Provide the [x, y] coordinate of the cell's center where the given text is located.  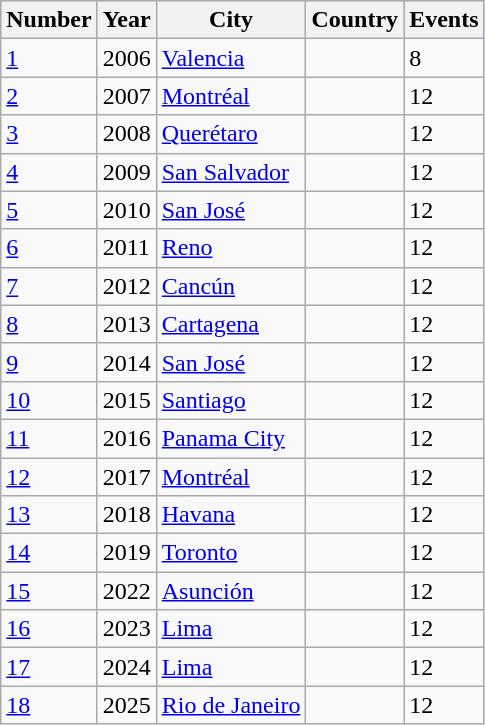
2010 [126, 210]
Number [49, 20]
9 [49, 362]
Year [126, 20]
18 [49, 705]
13 [49, 515]
Havana [231, 515]
Santiago [231, 400]
2019 [126, 553]
San Salvador [231, 172]
11 [49, 438]
5 [49, 210]
2015 [126, 400]
Events [444, 20]
3 [49, 134]
Querétaro [231, 134]
Cancún [231, 286]
Toronto [231, 553]
10 [49, 400]
2025 [126, 705]
Reno [231, 248]
2008 [126, 134]
14 [49, 553]
2012 [126, 286]
16 [49, 629]
Rio de Janeiro [231, 705]
1 [49, 58]
15 [49, 591]
2013 [126, 324]
Valencia [231, 58]
Cartagena [231, 324]
2018 [126, 515]
2006 [126, 58]
Panama City [231, 438]
City [231, 20]
7 [49, 286]
2024 [126, 667]
17 [49, 667]
2017 [126, 477]
6 [49, 248]
2022 [126, 591]
2 [49, 96]
4 [49, 172]
2014 [126, 362]
2023 [126, 629]
2016 [126, 438]
Country [355, 20]
2007 [126, 96]
Asunción [231, 591]
2009 [126, 172]
2011 [126, 248]
